Find where the given text appears and provide that cell's center as [X, Y] coordinate. 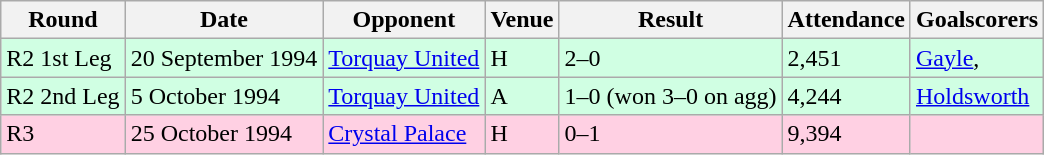
R3 [63, 134]
0–1 [670, 134]
Venue [522, 20]
Crystal Palace [404, 134]
Attendance [846, 20]
Goalscorers [976, 20]
Date [224, 20]
Opponent [404, 20]
20 September 1994 [224, 58]
1–0 (won 3–0 on agg) [670, 96]
Result [670, 20]
R2 1st Leg [63, 58]
Gayle, [976, 58]
Round [63, 20]
A [522, 96]
25 October 1994 [224, 134]
Holdsworth [976, 96]
R2 2nd Leg [63, 96]
5 October 1994 [224, 96]
2–0 [670, 58]
9,394 [846, 134]
4,244 [846, 96]
2,451 [846, 58]
